Return the (x, y) coordinate for the center point of the cell that contains the specified text.  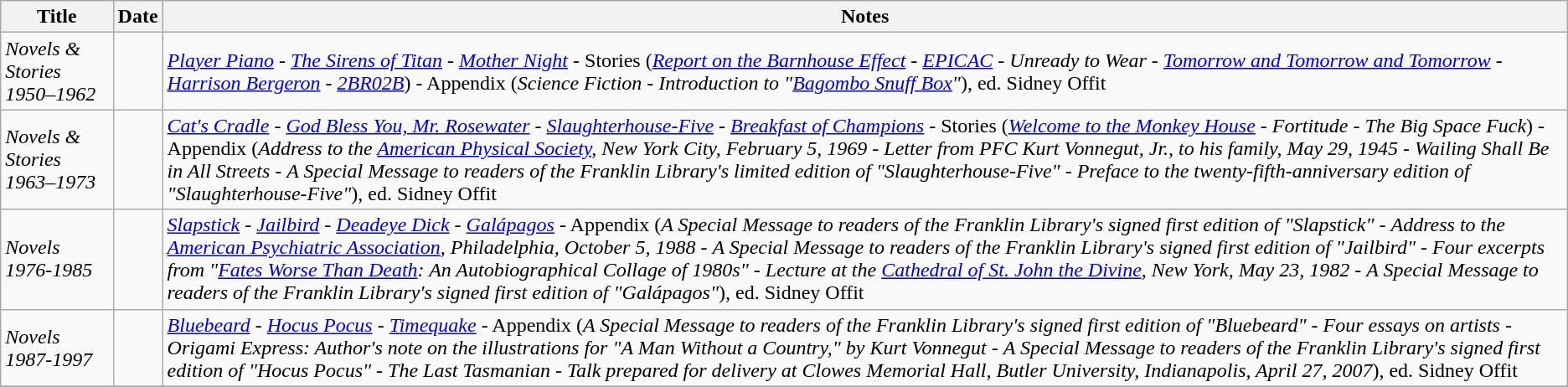
Notes (864, 17)
Novels & Stories 1950–1962 (57, 71)
Date (137, 17)
Novels 1976-1985 (57, 260)
Novels & Stories 1963–1973 (57, 159)
Novels 1987-1997 (57, 348)
Title (57, 17)
